Extract the (X, Y) coordinate from the center of the cell holding the provided text.  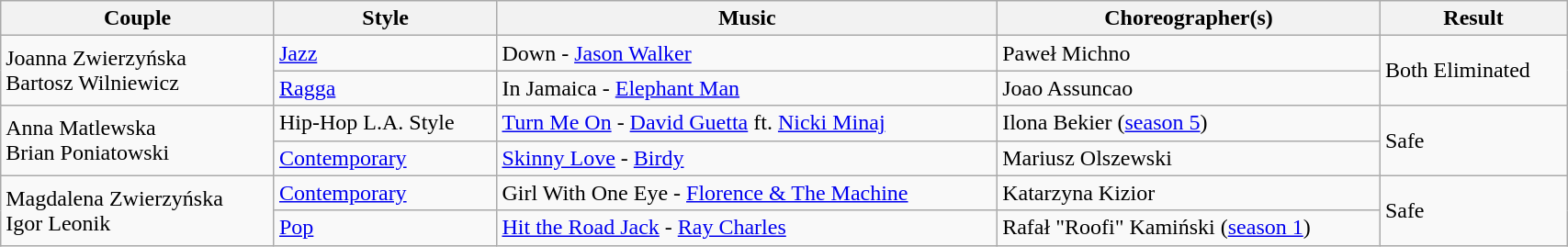
Ragga (386, 88)
Style (386, 18)
Result (1473, 18)
Choreographer(s) (1189, 18)
Both Eliminated (1473, 71)
Jazz (386, 53)
Skinny Love - Birdy (748, 158)
Hit the Road Jack - Ray Charles (748, 228)
Down - Jason Walker (748, 53)
Paweł Michno (1189, 53)
Anna MatlewskaBrian Poniatowski (138, 140)
Couple (138, 18)
In Jamaica - Elephant Man (748, 88)
Girl With One Eye - Florence & The Machine (748, 193)
Music (748, 18)
Hip-Hop L.A. Style (386, 123)
Turn Me On - David Guetta ft. Nicki Minaj (748, 123)
Mariusz Olszewski (1189, 158)
Ilona Bekier (season 5) (1189, 123)
Joao Assuncao (1189, 88)
Rafał "Roofi" Kamiński (season 1) (1189, 228)
Magdalena ZwierzyńskaIgor Leonik (138, 210)
Pop (386, 228)
Katarzyna Kizior (1189, 193)
Joanna Zwierzyńska Bartosz Wilniewicz (138, 71)
